Determine the [x, y] coordinate at the center of the cell enclosing the given text.  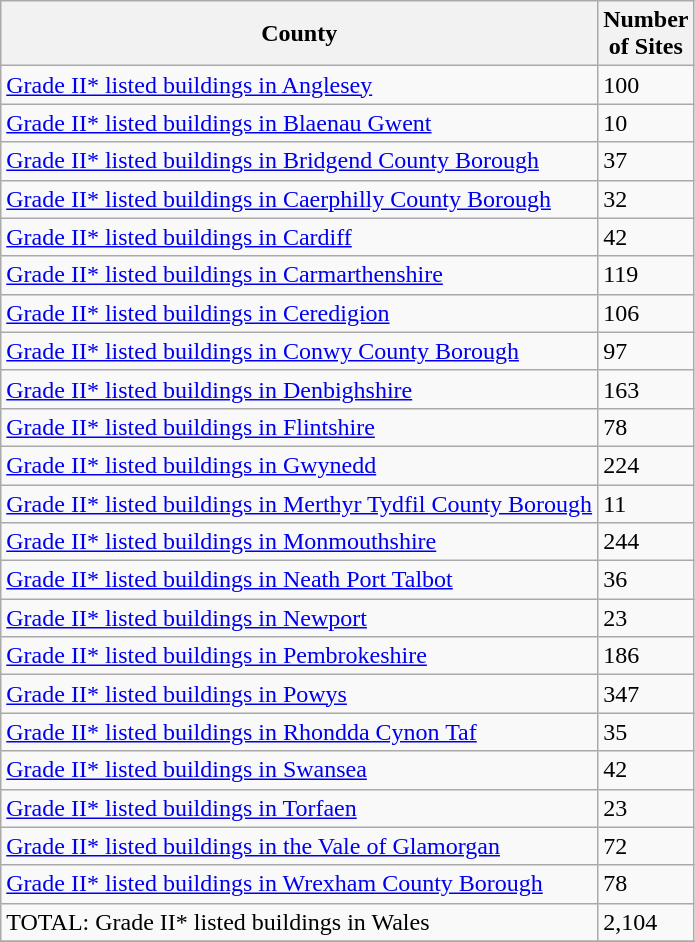
Grade II* listed buildings in Merthyr Tydfil County Borough [300, 503]
TOTAL: Grade II* listed buildings in Wales [300, 922]
Grade II* listed buildings in Ceredigion [300, 313]
Grade II* listed buildings in Neath Port Talbot [300, 580]
Grade II* listed buildings in Carmarthenshire [300, 275]
244 [646, 542]
Grade II* listed buildings in Denbighshire [300, 389]
Grade II* listed buildings in Anglesey [300, 85]
11 [646, 503]
100 [646, 85]
Grade II* listed buildings in Gwynedd [300, 465]
2,104 [646, 922]
35 [646, 732]
Grade II* listed buildings in Caerphilly County Borough [300, 199]
224 [646, 465]
Grade II* listed buildings in Bridgend County Borough [300, 161]
72 [646, 846]
Grade II* listed buildings in Flintshire [300, 427]
347 [646, 694]
Grade II* listed buildings in the Vale of Glamorgan [300, 846]
106 [646, 313]
163 [646, 389]
Grade II* listed buildings in Cardiff [300, 237]
10 [646, 123]
Number of Sites [646, 34]
Grade II* listed buildings in Blaenau Gwent [300, 123]
37 [646, 161]
Grade II* listed buildings in Swansea [300, 770]
Grade II* listed buildings in Pembrokeshire [300, 656]
Grade II* listed buildings in Monmouthshire [300, 542]
186 [646, 656]
97 [646, 351]
Grade II* listed buildings in Wrexham County Borough [300, 884]
119 [646, 275]
County [300, 34]
Grade II* listed buildings in Rhondda Cynon Taf [300, 732]
Grade II* listed buildings in Conwy County Borough [300, 351]
36 [646, 580]
Grade II* listed buildings in Powys [300, 694]
32 [646, 199]
Grade II* listed buildings in Torfaen [300, 808]
Grade II* listed buildings in Newport [300, 618]
